Locate the cell with the specified text and output its [x, y] center coordinate. 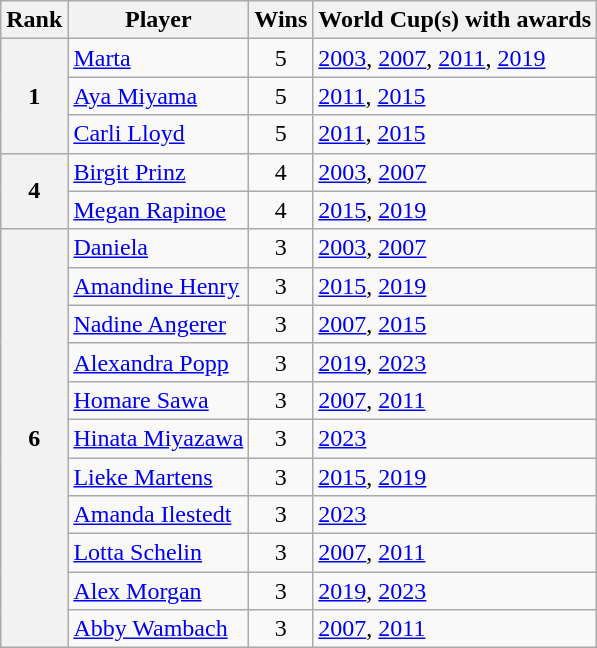
Rank [34, 20]
Marta [158, 58]
1 [34, 96]
Daniela [158, 248]
Nadine Angerer [158, 324]
Abby Wambach [158, 629]
Alexandra Popp [158, 362]
Amanda Ilestedt [158, 515]
Amandine Henry [158, 286]
Lotta Schelin [158, 553]
2003, 2007, 2011, 2019 [455, 58]
Wins [281, 20]
Lieke Martens [158, 477]
Aya Miyama [158, 96]
Player [158, 20]
Megan Rapinoe [158, 210]
6 [34, 438]
Carli Lloyd [158, 134]
Birgit Prinz [158, 172]
Homare Sawa [158, 400]
Alex Morgan [158, 591]
World Cup(s) with awards [455, 20]
Hinata Miyazawa [158, 438]
2007, 2015 [455, 324]
